For the text-containing cell, return its midpoint in [X, Y] coordinate format. 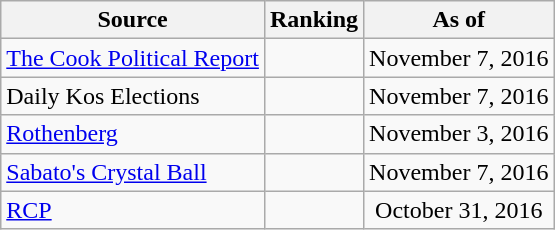
October 31, 2016 [459, 210]
Source [133, 20]
Ranking [314, 20]
November 3, 2016 [459, 134]
As of [459, 20]
RCP [133, 210]
The Cook Political Report [133, 58]
Daily Kos Elections [133, 96]
Sabato's Crystal Ball [133, 172]
Rothenberg [133, 134]
